Scan for the cell matching the given text and deliver its (X, Y) coordinate at center. 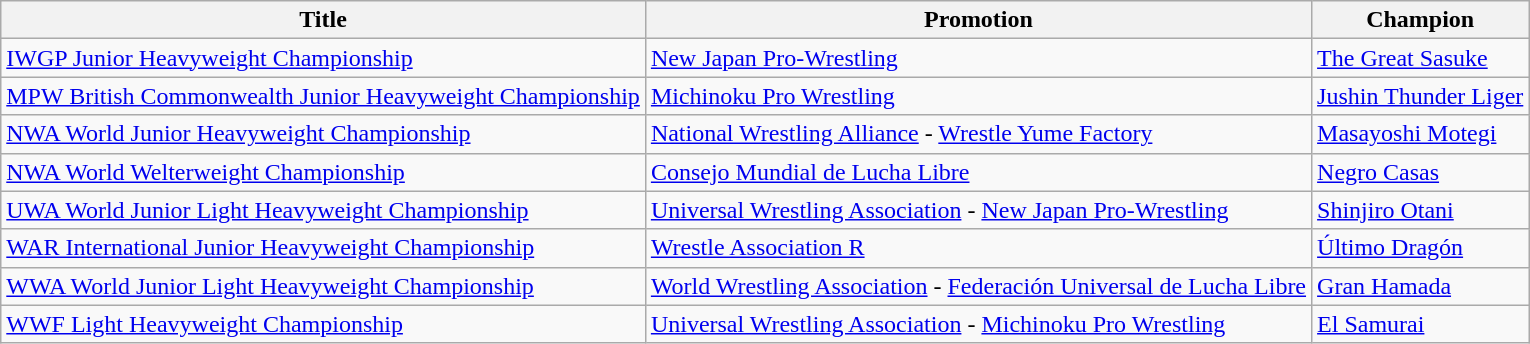
Michinoku Pro Wrestling (978, 96)
MPW British Commonwealth Junior Heavyweight Championship (324, 96)
IWGP Junior Heavyweight Championship (324, 58)
Consejo Mundial de Lucha Libre (978, 172)
Jushin Thunder Liger (1420, 96)
New Japan Pro-Wrestling (978, 58)
Último Dragón (1420, 248)
Universal Wrestling Association - Michinoku Pro Wrestling (978, 324)
UWA World Junior Light Heavyweight Championship (324, 210)
Gran Hamada (1420, 286)
Shinjiro Otani (1420, 210)
Promotion (978, 20)
El Samurai (1420, 324)
World Wrestling Association - Federación Universal de Lucha Libre (978, 286)
Masayoshi Motegi (1420, 134)
WAR International Junior Heavyweight Championship (324, 248)
The Great Sasuke (1420, 58)
Title (324, 20)
Champion (1420, 20)
Universal Wrestling Association - New Japan Pro-Wrestling (978, 210)
WWA World Junior Light Heavyweight Championship (324, 286)
Wrestle Association R (978, 248)
National Wrestling Alliance - Wrestle Yume Factory (978, 134)
NWA World Junior Heavyweight Championship (324, 134)
NWA World Welterweight Championship (324, 172)
Negro Casas (1420, 172)
WWF Light Heavyweight Championship (324, 324)
